Extract the (X, Y) coordinate from the center of the cell holding the provided text.  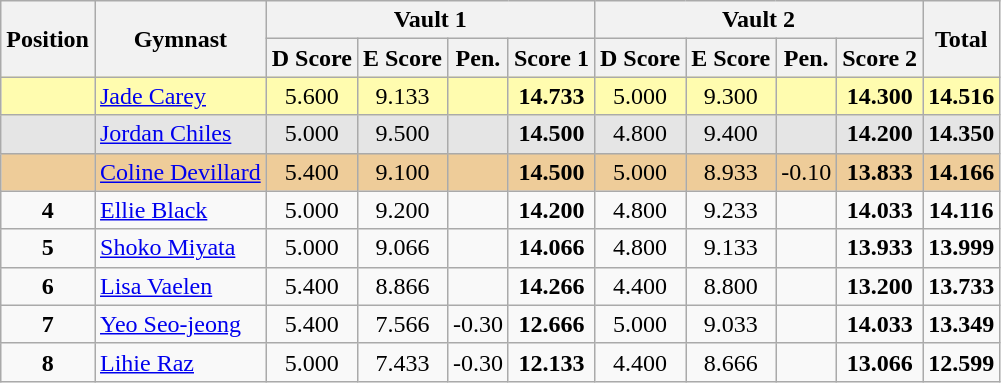
Yeo Seo-jeong (180, 324)
9.500 (402, 134)
9.066 (402, 248)
5 (48, 248)
9.200 (402, 210)
9.400 (731, 134)
14.066 (551, 248)
6 (48, 286)
13.999 (962, 248)
14.266 (551, 286)
14.166 (962, 172)
4 (48, 210)
7.566 (402, 324)
Vault 1 (430, 20)
Total (962, 39)
14.516 (962, 96)
8 (48, 362)
Score 2 (880, 58)
12.599 (962, 362)
Lisa Vaelen (180, 286)
13.349 (962, 324)
Jade Carey (180, 96)
13.066 (880, 362)
8.800 (731, 286)
Score 1 (551, 58)
14.116 (962, 210)
Coline Devillard (180, 172)
Ellie Black (180, 210)
Shoko Miyata (180, 248)
9.233 (731, 210)
12.133 (551, 362)
14.350 (962, 134)
7.433 (402, 362)
Vault 2 (758, 20)
14.733 (551, 96)
13.200 (880, 286)
8.866 (402, 286)
9.100 (402, 172)
13.833 (880, 172)
Position (48, 39)
Gymnast (180, 39)
13.733 (962, 286)
8.666 (731, 362)
-0.10 (806, 172)
8.933 (731, 172)
9.033 (731, 324)
12.666 (551, 324)
14.300 (880, 96)
13.933 (880, 248)
9.300 (731, 96)
5.600 (312, 96)
Jordan Chiles (180, 134)
7 (48, 324)
Lihie Raz (180, 362)
